For the text-containing cell, return its midpoint in [X, Y] coordinate format. 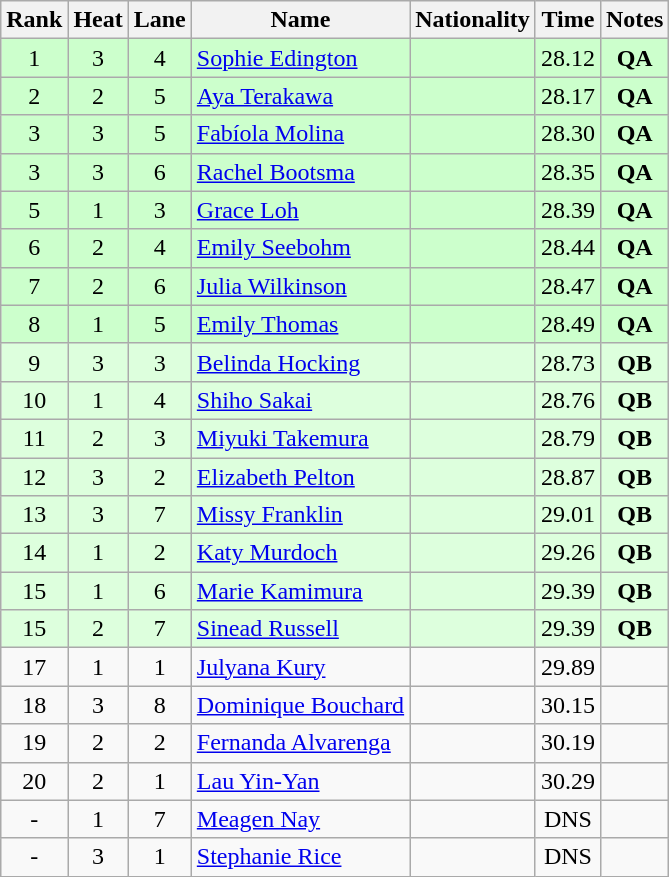
30.15 [568, 705]
13 [34, 515]
Rank [34, 20]
28.47 [568, 286]
17 [34, 667]
Fernanda Alvarenga [300, 743]
Julia Wilkinson [300, 286]
Lane [160, 20]
Sinead Russell [300, 629]
29.89 [568, 667]
Grace Loh [300, 210]
Miyuki Takemura [300, 438]
28.79 [568, 438]
Emily Thomas [300, 324]
11 [34, 438]
28.87 [568, 477]
Julyana Kury [300, 667]
18 [34, 705]
Sophie Edington [300, 58]
Rachel Bootsma [300, 172]
12 [34, 477]
Lau Yin-Yan [300, 781]
19 [34, 743]
28.30 [568, 134]
30.19 [568, 743]
Name [300, 20]
Marie Kamimura [300, 591]
Fabíola Molina [300, 134]
Missy Franklin [300, 515]
14 [34, 553]
28.35 [568, 172]
28.17 [568, 96]
30.29 [568, 781]
Stephanie Rice [300, 857]
Meagen Nay [300, 819]
Emily Seebohm [300, 248]
Dominique Bouchard [300, 705]
10 [34, 400]
9 [34, 362]
28.76 [568, 400]
28.39 [568, 210]
Time [568, 20]
28.44 [568, 248]
28.73 [568, 362]
Nationality [473, 20]
28.12 [568, 58]
29.26 [568, 553]
Notes [634, 20]
Katy Murdoch [300, 553]
29.01 [568, 515]
Belinda Hocking [300, 362]
Elizabeth Pelton [300, 477]
28.49 [568, 324]
Shiho Sakai [300, 400]
Heat [98, 20]
Aya Terakawa [300, 96]
20 [34, 781]
